Scan for the cell matching the given text and deliver its [x, y] coordinate at center. 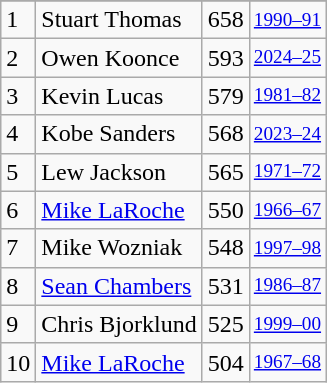
531 [226, 286]
1 [18, 20]
Lew Jackson [119, 172]
10 [18, 362]
5 [18, 172]
Stuart Thomas [119, 20]
658 [226, 20]
2 [18, 58]
1981–82 [287, 96]
Mike Wozniak [119, 248]
3 [18, 96]
548 [226, 248]
Kobe Sanders [119, 134]
4 [18, 134]
2023–24 [287, 134]
565 [226, 172]
6 [18, 210]
550 [226, 210]
Chris Bjorklund [119, 324]
525 [226, 324]
1999–00 [287, 324]
1967–68 [287, 362]
Owen Koonce [119, 58]
9 [18, 324]
2024–25 [287, 58]
Kevin Lucas [119, 96]
1966–67 [287, 210]
504 [226, 362]
579 [226, 96]
1971–72 [287, 172]
Sean Chambers [119, 286]
1997–98 [287, 248]
8 [18, 286]
593 [226, 58]
1986–87 [287, 286]
7 [18, 248]
1990–91 [287, 20]
568 [226, 134]
